Detect which cell encompasses the target text, then output its (x, y) center coordinate. 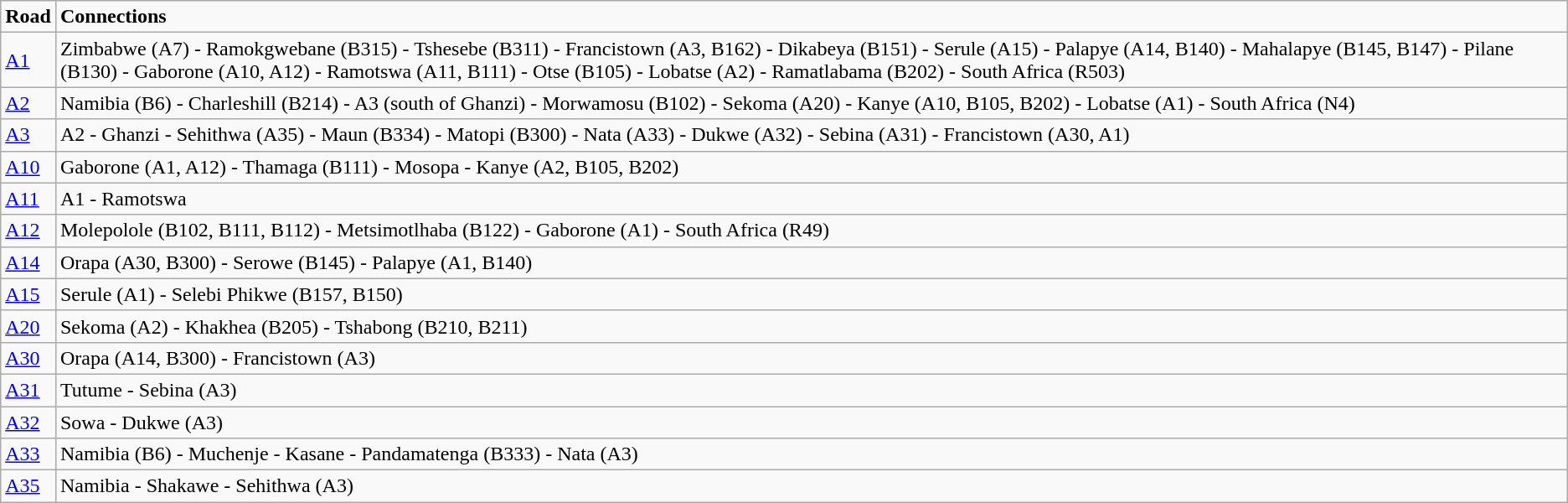
Namibia - Shakawe - Sehithwa (A3) (811, 486)
Sekoma (A2) - Khakhea (B205) - Tshabong (B210, B211) (811, 326)
Connections (811, 17)
A30 (28, 358)
Namibia (B6) - Muchenje - Kasane - Pandamatenga (B333) - Nata (A3) (811, 454)
A35 (28, 486)
A1 - Ramotswa (811, 199)
Gaborone (A1, A12) - Thamaga (B111) - Mosopa - Kanye (A2, B105, B202) (811, 167)
Orapa (A30, B300) - Serowe (B145) - Palapye (A1, B140) (811, 262)
A2 (28, 103)
A20 (28, 326)
Orapa (A14, B300) - Francistown (A3) (811, 358)
Sowa - Dukwe (A3) (811, 422)
A15 (28, 294)
A2 - Ghanzi - Sehithwa (A35) - Maun (B334) - Matopi (B300) - Nata (A33) - Dukwe (A32) - Sebina (A31) - Francistown (A30, A1) (811, 135)
A10 (28, 167)
Road (28, 17)
Molepolole (B102, B111, B112) - Metsimotlhaba (B122) - Gaborone (A1) - South Africa (R49) (811, 231)
A3 (28, 135)
A14 (28, 262)
A12 (28, 231)
Tutume - Sebina (A3) (811, 390)
A1 (28, 60)
A33 (28, 454)
Serule (A1) - Selebi Phikwe (B157, B150) (811, 294)
A31 (28, 390)
A11 (28, 199)
A32 (28, 422)
